From the cell containing the given text, extract its center point as [X, Y] coordinate. 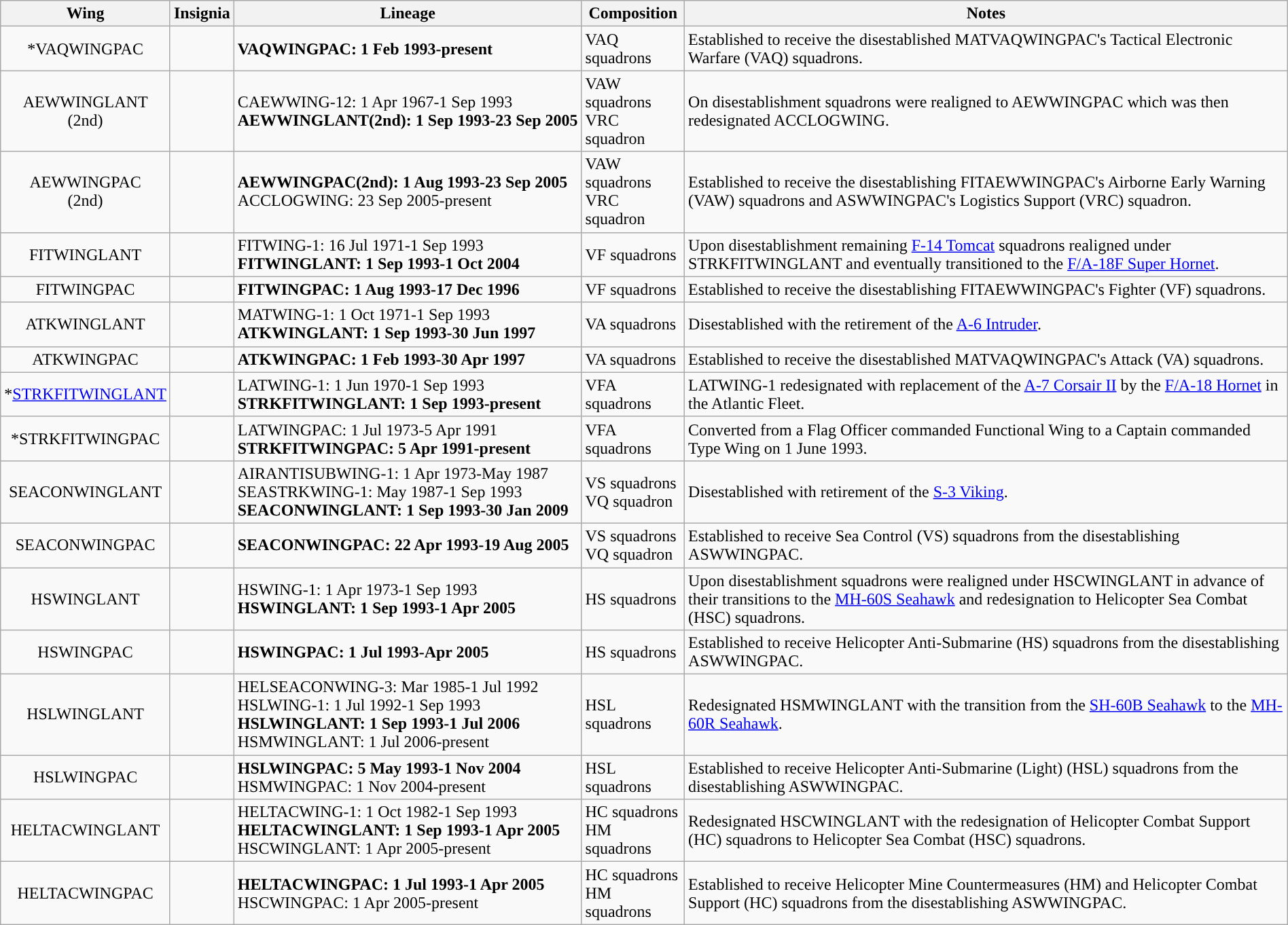
Established to receive the disestablished MATVAQWINGPAC's Attack (VA) squadrons. [986, 359]
Established to receive the disestablishing FITAEWWINGPAC's Fighter (VF) squadrons. [986, 289]
Established to receive the disestablishing FITAEWWINGPAC's Airborne Early Warning (VAW) squadrons and ASWWINGPAC's Logistics Support (VRC) squadron. [986, 192]
HSLWINGLANT [86, 714]
*STRKFITWINGLANT [86, 394]
HSWINGPAC [86, 652]
SEACONWINGPAC: 22 Apr 1993-19 Aug 2005 [408, 545]
FITWING-1: 16 Jul 1971-1 Sep 1993FITWINGLANT: 1 Sep 1993-1 Oct 2004 [408, 254]
LATWING-1: 1 Jun 1970-1 Sep 1993STRKFITWINGLANT: 1 Sep 1993-present [408, 394]
HELTACWINGPAC [86, 893]
Wing [86, 14]
VAQ squadrons [633, 49]
Composition [633, 14]
HELTACWINGPAC: 1 Jul 1993-1 Apr 2005HSCWINGPAC: 1 Apr 2005-present [408, 893]
*STRKFITWINGPAC [86, 439]
HSLWINGPAC: 5 May 1993-1 Nov 2004HSMWINGPAC: 1 Nov 2004-present [408, 777]
On disestablishment squadrons were realigned to AEWWINGPAC which was then redesignated ACCLOGWING. [986, 111]
AIRANTISUBWING-1: 1 Apr 1973-May 1987SEASTRKWING-1: May 1987-1 Sep 1993SEACONWINGLANT: 1 Sep 1993-30 Jan 2009 [408, 492]
FITWINGPAC: 1 Aug 1993-17 Dec 1996 [408, 289]
*VAQWINGPAC [86, 49]
ATKWINGPAC [86, 359]
Disestablished with retirement of the S-3 Viking. [986, 492]
HSWINGPAC: 1 Jul 1993-Apr 2005 [408, 652]
Redesignated HSMWINGLANT with the transition from the SH-60B Seahawk to the MH-60R Seahawk. [986, 714]
Established to receive Helicopter Anti-Submarine (HS) squadrons from the disestablishing ASWWINGPAC. [986, 652]
VAQWINGPAC: 1 Feb 1993-present [408, 49]
FITWINGPAC [86, 289]
Established to receive the disestablished MATVAQWINGPAC's Tactical Electronic Warfare (VAQ) squadrons. [986, 49]
Disestablished with the retirement of the A-6 Intruder. [986, 325]
Established to receive Helicopter Mine Countermeasures (HM) and Helicopter Combat Support (HC) squadrons from the disestablishing ASWWINGPAC. [986, 893]
FITWINGLANT [86, 254]
AEWWINGPAC(2nd): 1 Aug 1993-23 Sep 2005ACCLOGWING: 23 Sep 2005-present [408, 192]
HELSEACONWING-3: Mar 1985-1 Jul 1992HSLWING-1: 1 Jul 1992-1 Sep 1993HSLWINGLANT: 1 Sep 1993-1 Jul 2006HSMWINGLANT: 1 Jul 2006-present [408, 714]
Redesignated HSCWINGLANT with the redesignation of Helicopter Combat Support (HC) squadrons to Helicopter Sea Combat (HSC) squadrons. [986, 831]
Established to receive Sea Control (VS) squadrons from the disestablishing ASWWINGPAC. [986, 545]
Upon disestablishment remaining F-14 Tomcat squadrons realigned under STRKFITWINGLANT and eventually transitioned to the F/A-18F Super Hornet. [986, 254]
ATKWINGPAC: 1 Feb 1993-30 Apr 1997 [408, 359]
SEACONWINGPAC [86, 545]
LATWINGPAC: 1 Jul 1973-5 Apr 1991STRKFITWINGPAC: 5 Apr 1991-present [408, 439]
SEACONWINGLANT [86, 492]
MATWING-1: 1 Oct 1971-1 Sep 1993ATKWINGLANT: 1 Sep 1993-30 Jun 1997 [408, 325]
Established to receive Helicopter Anti-Submarine (Light) (HSL) squadrons from the disestablishing ASWWINGPAC. [986, 777]
HSWING-1: 1 Apr 1973-1 Sep 1993HSWINGLANT: 1 Sep 1993-1 Apr 2005 [408, 599]
Insignia [202, 14]
AEWWINGLANT(2nd) [86, 111]
CAEWWING-12: 1 Apr 1967-1 Sep 1993AEWWINGLANT(2nd): 1 Sep 1993-23 Sep 2005 [408, 111]
HELTACWINGLANT [86, 831]
ATKWINGLANT [86, 325]
Lineage [408, 14]
HSWINGLANT [86, 599]
Notes [986, 14]
AEWWINGPAC (2nd) [86, 192]
Converted from a Flag Officer commanded Functional Wing to a Captain commanded Type Wing on 1 June 1993. [986, 439]
LATWING-1 redesignated with replacement of the A-7 Corsair II by the F/A-18 Hornet in the Atlantic Fleet. [986, 394]
HSLWINGPAC [86, 777]
HELTACWING-1: 1 Oct 1982-1 Sep 1993HELTACWINGLANT: 1 Sep 1993-1 Apr 2005HSCWINGLANT: 1 Apr 2005-present [408, 831]
